Output the [x, y] coordinate of the center of the cell containing the given text.  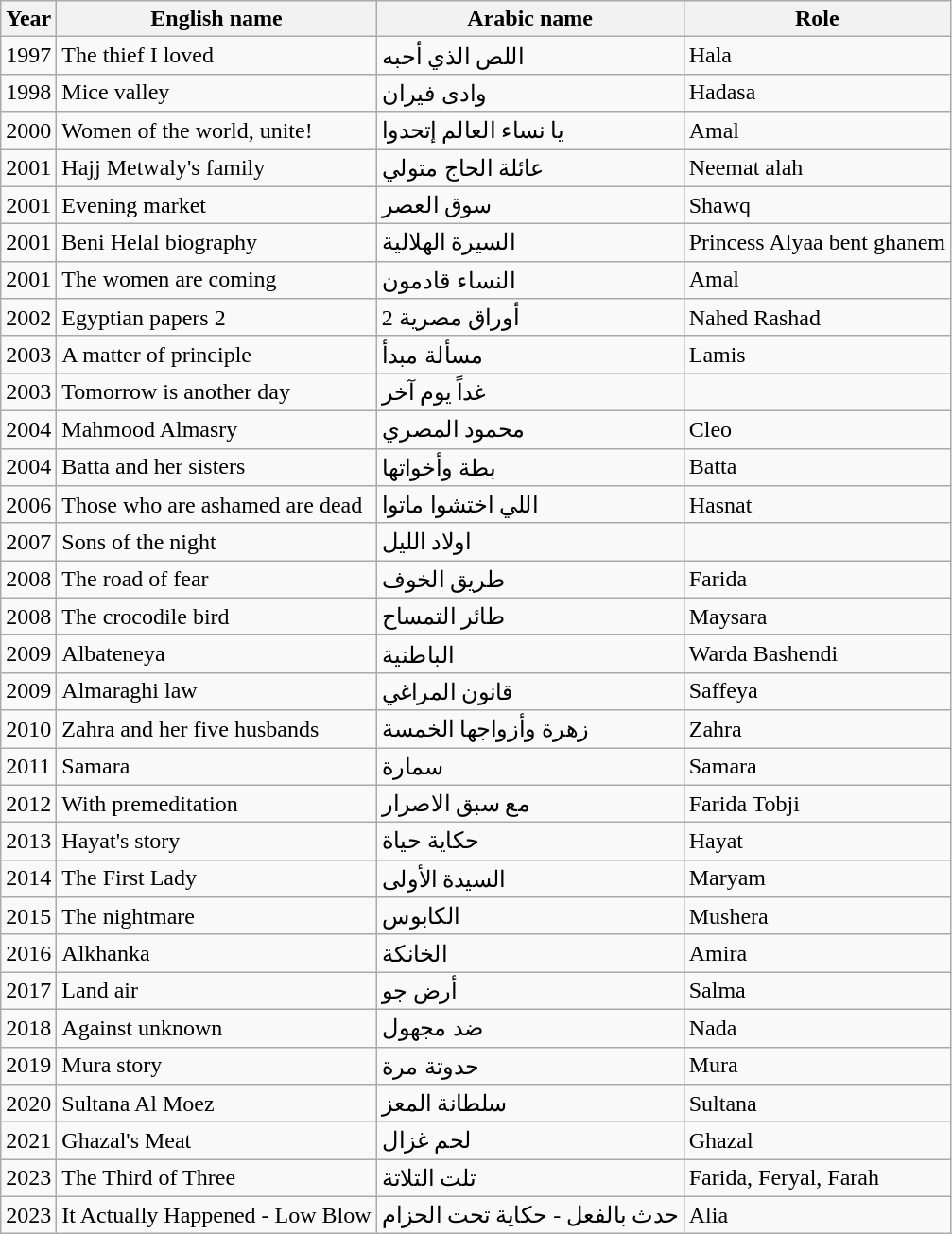
2017 [28, 991]
Role [817, 19]
Amira [817, 953]
Mura [817, 1066]
Zahra [817, 729]
Warda Bashendi [817, 654]
Ghazal's Meat [216, 1140]
Almaraghi law [216, 691]
2007 [28, 542]
مسألة مبدأ [529, 355]
2021 [28, 1140]
Arabic name [529, 19]
Neemat alah [817, 168]
2002 [28, 318]
2016 [28, 953]
2018 [28, 1028]
Women of the world, unite! [216, 130]
The crocodile bird [216, 617]
Sultana [817, 1104]
Alia [817, 1215]
الكابوس [529, 916]
The nightmare [216, 916]
Saffeya [817, 691]
2000 [28, 130]
Tomorrow is another day [216, 392]
Hadasa [817, 93]
Mushera [817, 916]
بطة وأخواتها [529, 467]
2006 [28, 505]
الباطنية [529, 654]
Mura story [216, 1066]
Farida Tobji [817, 804]
سوق العصر [529, 205]
Salma [817, 991]
Farida, Feryal, Farah [817, 1178]
Hala [817, 56]
Batta and her sisters [216, 467]
وادى فيران [529, 93]
The First Lady [216, 878]
Farida [817, 580]
حدوتة مرة [529, 1066]
2015 [28, 916]
حكاية حياة [529, 842]
Sons of the night [216, 542]
Batta [817, 467]
2014 [28, 878]
The Third of Three [216, 1178]
تلت التلاتة [529, 1178]
Hajj Metwaly's family [216, 168]
سمارة [529, 766]
لحم غزال [529, 1140]
طائر التمساح [529, 617]
Cleo [817, 429]
أوراق مصرية 2 [529, 318]
2019 [28, 1066]
Year [28, 19]
Maryam [817, 878]
عائلة الحاج متولي [529, 168]
Those who are ashamed are dead [216, 505]
Mice valley [216, 93]
Evening market [216, 205]
2020 [28, 1104]
Nahed Rashad [817, 318]
Beni Helal biography [216, 243]
مع سبق الاصرار [529, 804]
ضد مجهول [529, 1028]
النساء قادمون [529, 280]
Zahra and her five husbands [216, 729]
زهرة وأزواجها الخمسة [529, 729]
2011 [28, 766]
الخانكة [529, 953]
English name [216, 19]
1998 [28, 93]
It Actually Happened - Low Blow [216, 1215]
Nada [817, 1028]
السيدة الأولى [529, 878]
The thief I loved [216, 56]
The road of fear [216, 580]
A matter of principle [216, 355]
سلطانة المعز [529, 1104]
قانون المراغي [529, 691]
2012 [28, 804]
Egyptian papers 2 [216, 318]
Alkhanka [216, 953]
Ghazal [817, 1140]
Lamis [817, 355]
يا نساء العالم إتحدوا [529, 130]
Princess Alyaa bent ghanem [817, 243]
السيرة الهلالية [529, 243]
اللي اختشوا ماتوا [529, 505]
Shawq [817, 205]
Hayat [817, 842]
Mahmood Almasry [216, 429]
Hasnat [817, 505]
2010 [28, 729]
اللص الذي أحبه [529, 56]
Sultana Al Moez [216, 1104]
Hayat's story [216, 842]
Maysara [817, 617]
1997 [28, 56]
أرض جو [529, 991]
حدث بالفعل - حكاية تحت الحزام [529, 1215]
غداً يوم آخر [529, 392]
The women are coming [216, 280]
Land air [216, 991]
Against unknown [216, 1028]
طريق الخوف [529, 580]
اولاد الليل [529, 542]
محمود المصري [529, 429]
Albateneya [216, 654]
2013 [28, 842]
With premeditation [216, 804]
